Scan for the cell matching the given text and deliver its [X, Y] coordinate at center. 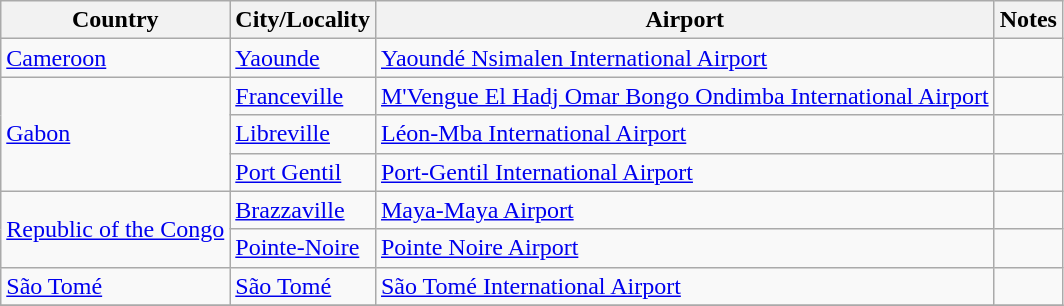
Notes [1028, 20]
Maya-Maya Airport [684, 210]
Yaounde [303, 58]
Libreville [303, 134]
Republic of the Congo [116, 229]
Cameroon [116, 58]
Pointe Noire Airport [684, 248]
Port Gentil [303, 172]
Pointe-Noire [303, 248]
Gabon [116, 134]
Country [116, 20]
São Tomé International Airport [684, 286]
City/Locality [303, 20]
Yaoundé Nsimalen International Airport [684, 58]
Airport [684, 20]
M'Vengue El Hadj Omar Bongo Ondimba International Airport [684, 96]
Port-Gentil International Airport [684, 172]
Brazzaville [303, 210]
Léon-Mba International Airport [684, 134]
Franceville [303, 96]
